Return (X, Y) of the center of cell containing provided text 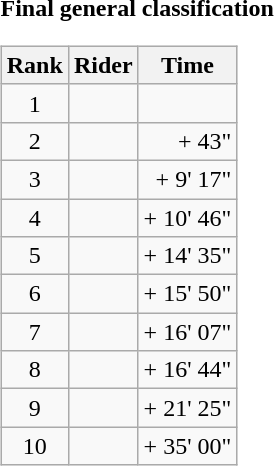
9 (34, 408)
+ 10' 46" (188, 217)
+ 16' 07" (188, 332)
3 (34, 179)
+ 14' 35" (188, 256)
+ 43" (188, 141)
5 (34, 256)
+ 16' 44" (188, 370)
Rider (103, 65)
+ 21' 25" (188, 408)
8 (34, 370)
+ 9' 17" (188, 179)
+ 35' 00" (188, 446)
1 (34, 103)
10 (34, 446)
+ 15' 50" (188, 294)
Rank (34, 65)
6 (34, 294)
7 (34, 332)
2 (34, 141)
Time (188, 65)
4 (34, 217)
